Output the (x, y) coordinate of the center of the cell containing the given text.  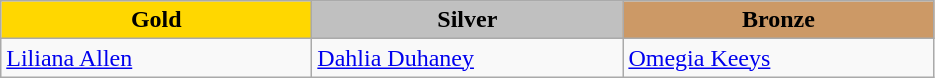
Liliana Allen (156, 58)
Bronze (778, 20)
Dahlia Duhaney (468, 58)
Gold (156, 20)
Omegia Keeys (778, 58)
Silver (468, 20)
